Detect which cell encompasses the target text, then output its (x, y) center coordinate. 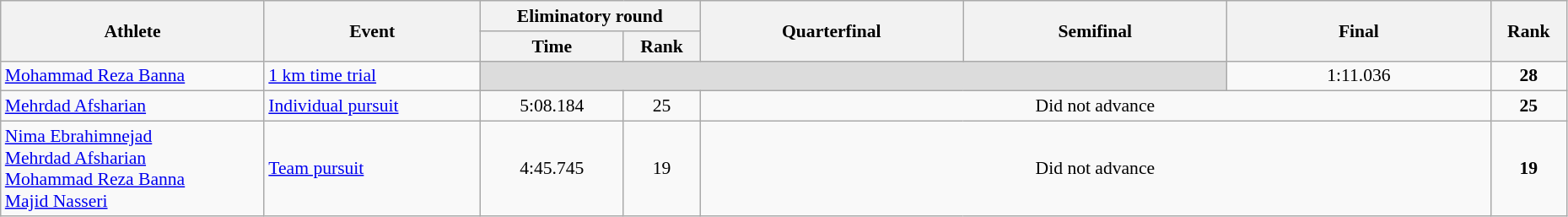
Athlete (133, 30)
Semifinal (1095, 30)
Event (372, 30)
Mehrdad Afsharian (133, 106)
Mohammad Reza Banna (133, 76)
Eliminatory round (590, 16)
5:08.184 (552, 106)
Quarterfinal (832, 30)
1 km time trial (372, 76)
4:45.745 (552, 169)
Team pursuit (372, 169)
Time (552, 46)
Nima EbrahimnejadMehrdad AfsharianMohammad Reza BannaMajid Nasseri (133, 169)
28 (1528, 76)
1:11.036 (1360, 76)
Individual pursuit (372, 106)
Final (1360, 30)
